Determine the (X, Y) coordinate at the center of the cell enclosing the given text.  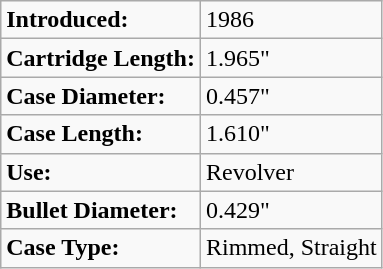
Cartridge Length: (101, 58)
0.457" (291, 96)
1.965" (291, 58)
1.610" (291, 134)
Introduced: (101, 20)
Rimmed, Straight (291, 248)
Revolver (291, 172)
Use: (101, 172)
Case Diameter: (101, 96)
1986 (291, 20)
0.429" (291, 210)
Bullet Diameter: (101, 210)
Case Length: (101, 134)
Case Type: (101, 248)
